Return [x, y] of the center of cell containing provided text 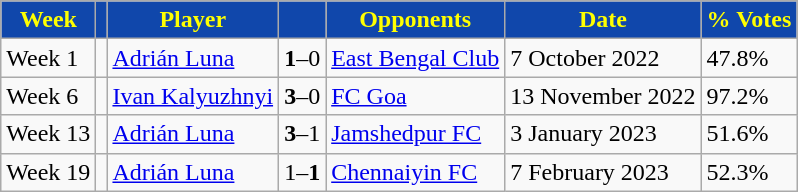
East Bengal Club [416, 58]
3 January 2023 [603, 134]
13 November 2022 [603, 96]
Player [193, 20]
FC Goa [416, 96]
3–0 [302, 96]
Ivan Kalyuzhnyi [193, 96]
Jamshedpur FC [416, 134]
7 February 2023 [603, 172]
Week 19 [48, 172]
Week 13 [48, 134]
Chennaiyin FC [416, 172]
52.3% [749, 172]
Week 1 [48, 58]
Week 6 [48, 96]
7 October 2022 [603, 58]
Date [603, 20]
47.8% [749, 58]
51.6% [749, 134]
1–0 [302, 58]
97.2% [749, 96]
Opponents [416, 20]
1–1 [302, 172]
% Votes [749, 20]
3–1 [302, 134]
Week [48, 20]
